From the cell containing the given text, extract its center point as (x, y) coordinate. 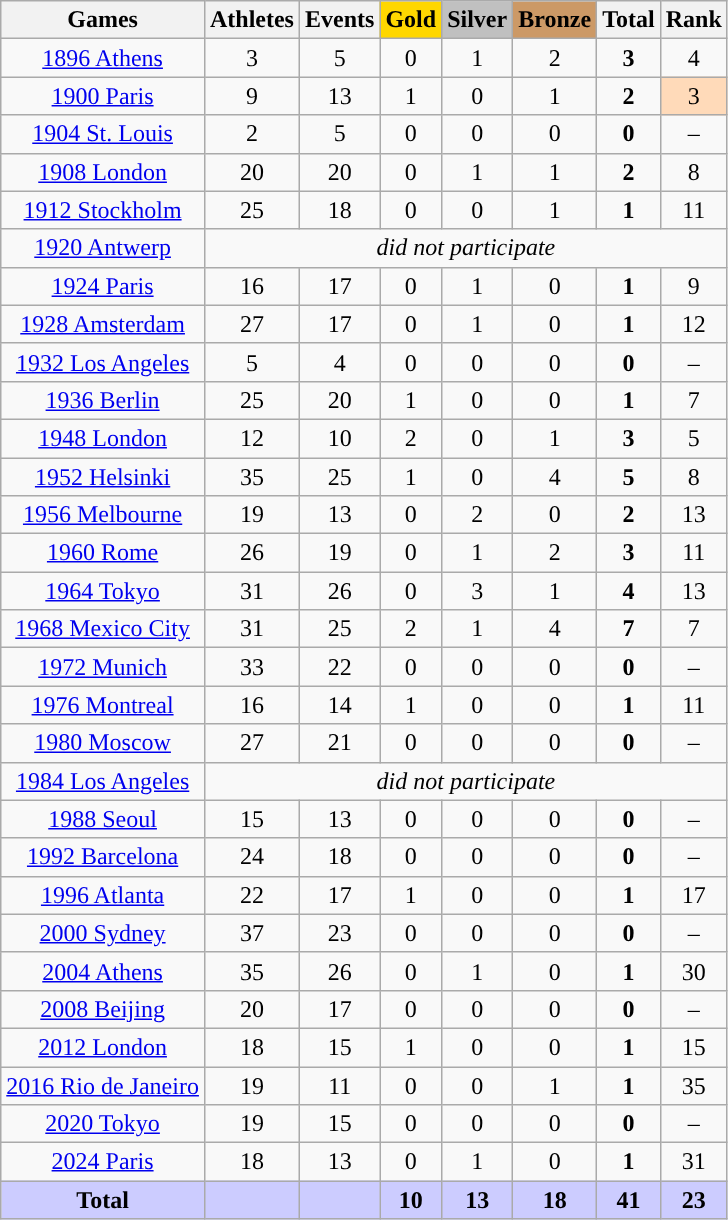
1992 Barcelona (103, 857)
1972 Munich (103, 667)
41 (629, 1200)
1920 Antwerp (103, 248)
14 (339, 705)
2024 Paris (103, 1162)
2020 Tokyo (103, 1124)
1948 London (103, 438)
Games (103, 20)
1960 Rome (103, 553)
1908 London (103, 172)
37 (252, 933)
1896 Athens (103, 58)
1928 Amsterdam (103, 324)
2004 Athens (103, 971)
33 (252, 667)
2012 London (103, 1047)
1956 Melbourne (103, 515)
Gold (411, 20)
1984 Los Angeles (103, 781)
1904 St. Louis (103, 134)
Silver (478, 20)
1980 Moscow (103, 743)
1976 Montreal (103, 705)
1900 Paris (103, 96)
1932 Los Angeles (103, 362)
2008 Beijing (103, 1009)
Athletes (252, 20)
1952 Helsinki (103, 477)
1968 Mexico City (103, 629)
30 (694, 971)
1964 Tokyo (103, 591)
1924 Paris (103, 286)
Bronze (555, 20)
21 (339, 743)
1936 Berlin (103, 400)
24 (252, 857)
2016 Rio de Janeiro (103, 1085)
1988 Seoul (103, 819)
Events (339, 20)
1912 Stockholm (103, 210)
Rank (694, 20)
2000 Sydney (103, 933)
1996 Atlanta (103, 895)
